For the text-containing cell, return its midpoint in [x, y] coordinate format. 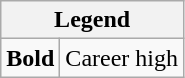
Bold [30, 58]
Career high [122, 58]
Legend [92, 20]
